Determine the (X, Y) coordinate at the center of the cell enclosing the given text.  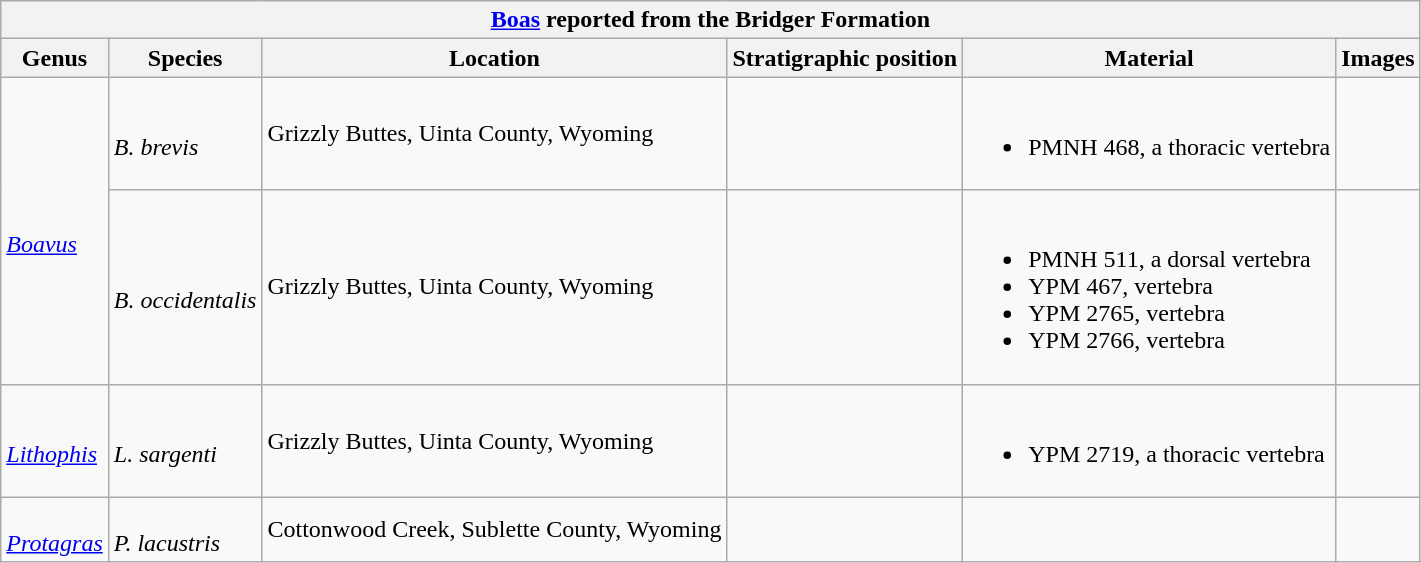
B. occidentalis (185, 287)
PMNH 511, a dorsal vertebraYPM 467, vertebraYPM 2765, vertebraYPM 2766, vertebra (1150, 287)
P. lacustris (185, 530)
Images (1378, 58)
YPM 2719, a thoracic vertebra (1150, 440)
B. brevis (185, 134)
Material (1150, 58)
Genus (55, 58)
Cottonwood Creek, Sublette County, Wyoming (494, 530)
PMNH 468, a thoracic vertebra (1150, 134)
Location (494, 58)
Stratigraphic position (845, 58)
L. sargenti (185, 440)
Boas reported from the Bridger Formation (710, 20)
Lithophis (55, 440)
Boavus (55, 230)
Protagras (55, 530)
Species (185, 58)
